Extract the [x, y] coordinate from the center of the cell holding the provided text.  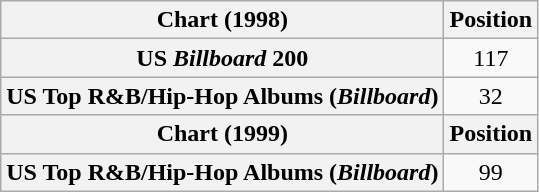
99 [491, 172]
US Billboard 200 [222, 58]
Chart (1998) [222, 20]
117 [491, 58]
32 [491, 96]
Chart (1999) [222, 134]
